Scan for the cell matching the given text and deliver its (X, Y) coordinate at center. 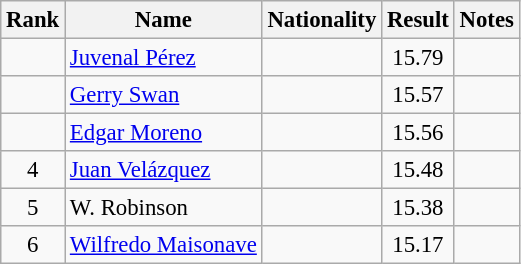
W. Robinson (164, 208)
Rank (33, 20)
Juvenal Pérez (164, 58)
15.17 (418, 245)
4 (33, 170)
15.38 (418, 208)
Nationality (322, 20)
Juan Velázquez (164, 170)
15.56 (418, 133)
Name (164, 20)
Wilfredo Maisonave (164, 245)
6 (33, 245)
Edgar Moreno (164, 133)
Gerry Swan (164, 95)
15.79 (418, 58)
Result (418, 20)
15.48 (418, 170)
Notes (486, 20)
5 (33, 208)
15.57 (418, 95)
